For the text-containing cell, return its midpoint in [X, Y] coordinate format. 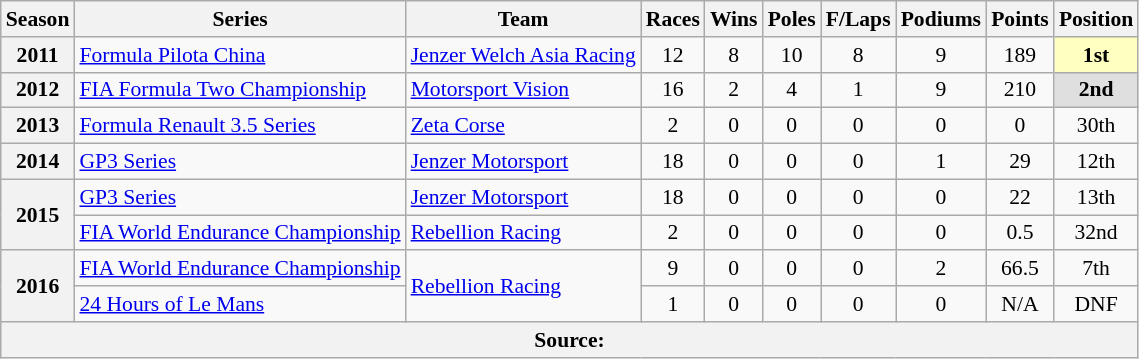
Formula Renault 3.5 Series [240, 126]
Races [673, 19]
Position [1096, 19]
FIA Formula Two Championship [240, 90]
Team [524, 19]
2012 [38, 90]
Zeta Corse [524, 126]
2014 [38, 162]
66.5 [1020, 269]
210 [1020, 90]
N/A [1020, 304]
2015 [38, 214]
Series [240, 19]
12th [1096, 162]
2013 [38, 126]
22 [1020, 197]
Points [1020, 19]
10 [792, 55]
2nd [1096, 90]
Motorsport Vision [524, 90]
F/Laps [858, 19]
30th [1096, 126]
24 Hours of Le Mans [240, 304]
0.5 [1020, 233]
2016 [38, 286]
Formula Pilota China [240, 55]
13th [1096, 197]
Source: [570, 340]
Poles [792, 19]
12 [673, 55]
7th [1096, 269]
4 [792, 90]
DNF [1096, 304]
189 [1020, 55]
29 [1020, 162]
1st [1096, 55]
Podiums [942, 19]
16 [673, 90]
Season [38, 19]
2011 [38, 55]
Wins [734, 19]
Jenzer Welch Asia Racing [524, 55]
32nd [1096, 233]
